Search for the cell housing the specified text and yield its (x, y) center coordinate. 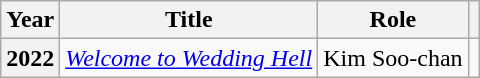
Kim Soo-chan (393, 58)
Year (30, 20)
Welcome to Wedding Hell (189, 58)
Title (189, 20)
Role (393, 20)
2022 (30, 58)
